Search for the cell housing the specified text and yield its [X, Y] center coordinate. 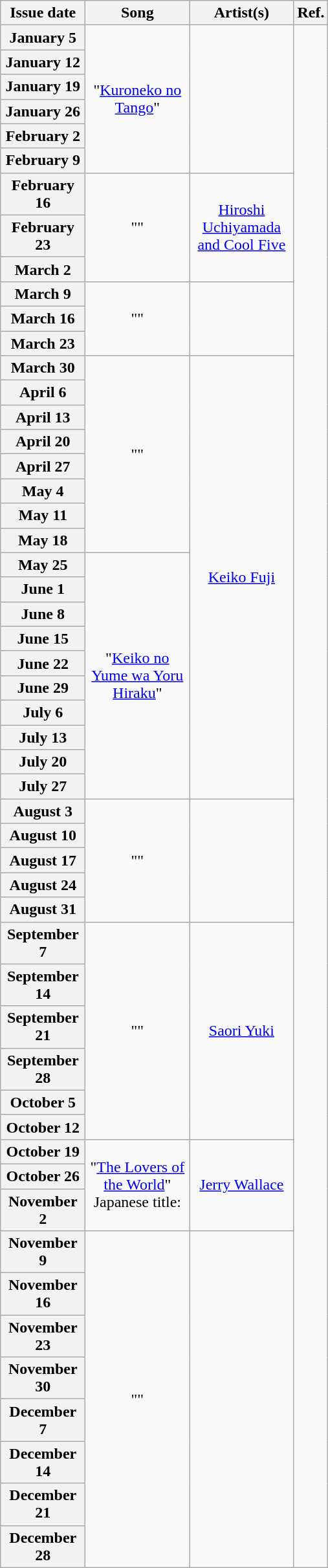
December 28 [43, 1546]
October 5 [43, 1102]
July 27 [43, 787]
August 31 [43, 909]
"Keiko no Yume wa Yoru Hiraku" [137, 675]
Song [137, 13]
September 28 [43, 1069]
December 21 [43, 1505]
February 2 [43, 136]
June 1 [43, 589]
August 10 [43, 836]
December 14 [43, 1462]
March 23 [43, 343]
May 11 [43, 516]
October 12 [43, 1127]
June 22 [43, 663]
March 2 [43, 269]
November 2 [43, 1210]
May 25 [43, 565]
January 26 [43, 111]
March 9 [43, 294]
November 23 [43, 1336]
September 7 [43, 943]
January 19 [43, 87]
February 23 [43, 235]
Keiko Fuji [242, 577]
November 30 [43, 1378]
August 3 [43, 811]
Saori Yuki [242, 1030]
January 12 [43, 62]
February 9 [43, 160]
July 6 [43, 712]
April 13 [43, 417]
April 20 [43, 442]
November 9 [43, 1252]
July 13 [43, 737]
March 30 [43, 368]
June 15 [43, 638]
October 26 [43, 1176]
"The Lovers of the World" Japanese title: [137, 1185]
Artist(s) [242, 13]
July 20 [43, 762]
Issue date [43, 13]
June 29 [43, 688]
January 5 [43, 38]
August 24 [43, 885]
May 4 [43, 491]
April 6 [43, 393]
Ref. [311, 13]
June 8 [43, 614]
March 16 [43, 318]
April 27 [43, 466]
Jerry Wallace [242, 1185]
September 21 [43, 1027]
December 7 [43, 1421]
May 18 [43, 540]
October 19 [43, 1151]
August 17 [43, 860]
September 14 [43, 985]
February 16 [43, 194]
Hiroshi Uchiyamada and Cool Five [242, 227]
"Kuroneko no Tango" [137, 99]
November 16 [43, 1294]
